Detect which cell encompasses the target text, then output its [X, Y] center coordinate. 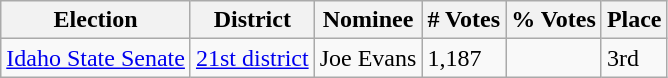
21st district [252, 58]
Idaho State Senate [96, 58]
% Votes [554, 20]
# Votes [464, 20]
Joe Evans [368, 58]
District [252, 20]
Nominee [368, 20]
1,187 [464, 58]
Place [634, 20]
3rd [634, 58]
Election [96, 20]
